Search for the cell housing the specified text and yield its [X, Y] center coordinate. 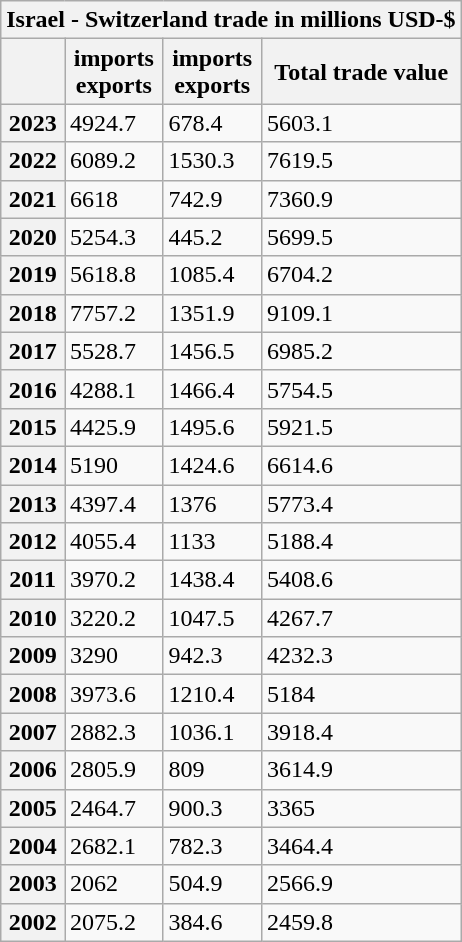
4232.3 [361, 656]
1495.6 [212, 427]
1438.4 [212, 580]
2019 [33, 275]
5190 [114, 465]
2014 [33, 465]
3365 [361, 808]
2007 [33, 732]
742.9 [212, 199]
2003 [33, 884]
2009 [33, 656]
Israel - Switzerland trade in millions USD-$ [231, 20]
7619.5 [361, 161]
2002 [33, 922]
3290 [114, 656]
2013 [33, 503]
5603.1 [361, 123]
1376 [212, 503]
4924.7 [114, 123]
2682.1 [114, 846]
6704.2 [361, 275]
1466.4 [212, 389]
2006 [33, 770]
2464.7 [114, 808]
2018 [33, 313]
900.3 [212, 808]
5188.4 [361, 542]
2882.3 [114, 732]
445.2 [212, 237]
5408.6 [361, 580]
9109.1 [361, 313]
3464.4 [361, 846]
1424.6 [212, 465]
5754.5 [361, 389]
2016 [33, 389]
384.6 [212, 922]
3614.9 [361, 770]
Total trade value [361, 72]
2022 [33, 161]
6614.6 [361, 465]
5699.5 [361, 237]
5528.7 [114, 351]
5254.3 [114, 237]
4425.9 [114, 427]
2459.8 [361, 922]
2012 [33, 542]
2005 [33, 808]
1351.9 [212, 313]
3918.4 [361, 732]
678.4 [212, 123]
1036.1 [212, 732]
4397.4 [114, 503]
1085.4 [212, 275]
2021 [33, 199]
4288.1 [114, 389]
7757.2 [114, 313]
1133 [212, 542]
2805.9 [114, 770]
2020 [33, 237]
809 [212, 770]
2004 [33, 846]
5184 [361, 694]
5618.8 [114, 275]
2010 [33, 618]
942.3 [212, 656]
5921.5 [361, 427]
2023 [33, 123]
3970.2 [114, 580]
2011 [33, 580]
5773.4 [361, 503]
1047.5 [212, 618]
2015 [33, 427]
2008 [33, 694]
3973.6 [114, 694]
6618 [114, 199]
4267.7 [361, 618]
504.9 [212, 884]
782.3 [212, 846]
6089.2 [114, 161]
2062 [114, 884]
2566.9 [361, 884]
7360.9 [361, 199]
4055.4 [114, 542]
2017 [33, 351]
1530.3 [212, 161]
1456.5 [212, 351]
2075.2 [114, 922]
1210.4 [212, 694]
3220.2 [114, 618]
6985.2 [361, 351]
